For the text-containing cell, return its midpoint in (x, y) coordinate format. 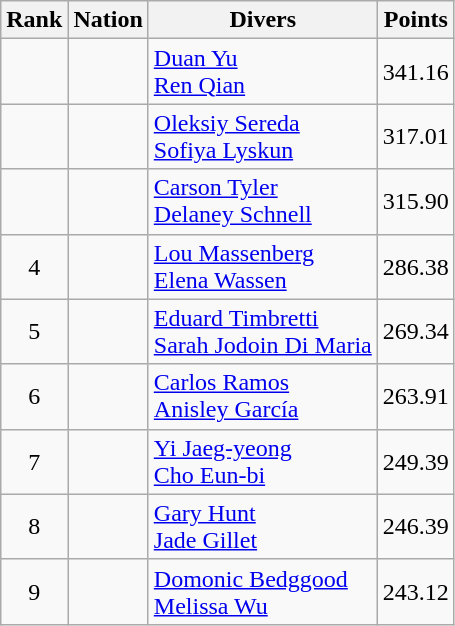
Eduard TimbrettiSarah Jodoin Di Maria (262, 332)
Carson TylerDelaney Schnell (262, 202)
Nation (108, 20)
Domonic BedggoodMelissa Wu (262, 592)
Points (416, 20)
8 (34, 526)
6 (34, 396)
4 (34, 266)
249.39 (416, 462)
Oleksiy SeredaSofiya Lyskun (262, 136)
315.90 (416, 202)
246.39 (416, 526)
7 (34, 462)
Duan YuRen Qian (262, 72)
5 (34, 332)
9 (34, 592)
263.91 (416, 396)
Divers (262, 20)
341.16 (416, 72)
269.34 (416, 332)
243.12 (416, 592)
Gary HuntJade Gillet (262, 526)
Carlos RamosAnisley García (262, 396)
Rank (34, 20)
Lou MassenbergElena Wassen (262, 266)
Yi Jaeg-yeongCho Eun-bi (262, 462)
317.01 (416, 136)
286.38 (416, 266)
